Return [x, y] of the center of cell containing provided text 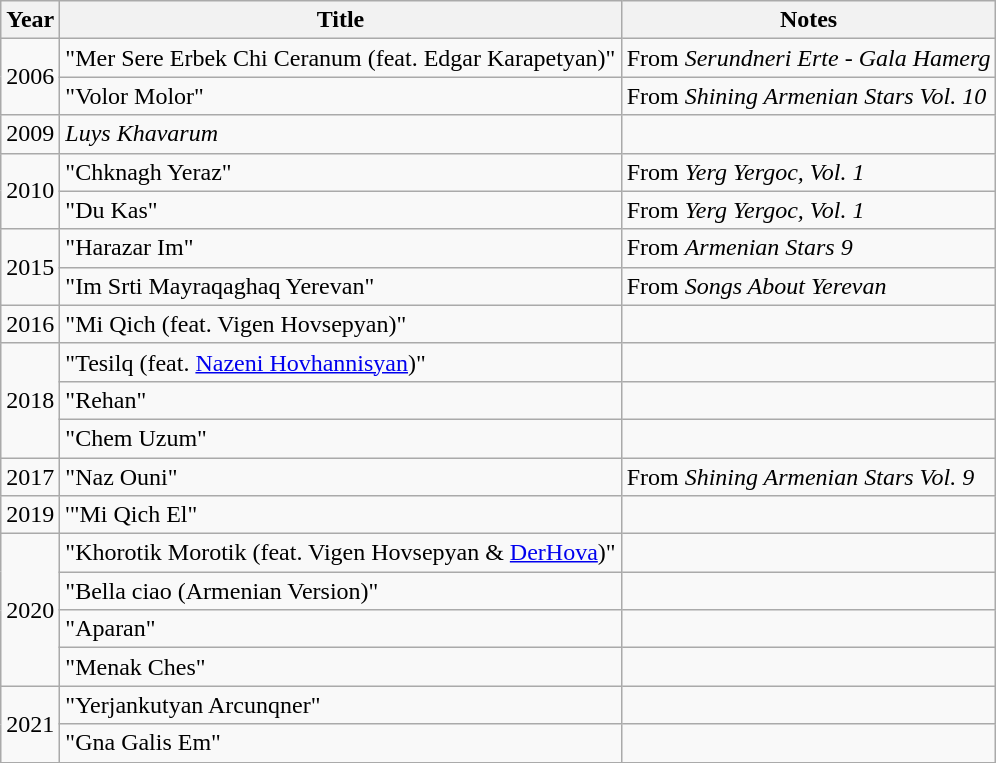
"Tesilq (feat. Nazeni Hovhannisyan)" [340, 362]
2015 [30, 267]
"Aparan" [340, 629]
"Naz Ouni" [340, 477]
From Shining Armenian Stars Vol. 9 [808, 477]
2018 [30, 400]
"Chem Uzum" [340, 438]
From Songs About Yerevan [808, 286]
"Im Srti Mayraqaghaq Yerevan" [340, 286]
2006 [30, 77]
"Menak Ches" [340, 667]
From Armenian Stars 9 [808, 248]
Title [340, 20]
"Mer Sere Erbek Chi Ceranum (feat. Edgar Karapetyan)" [340, 58]
2010 [30, 191]
Year [30, 20]
From Serundneri Erte - Gala Hamerg [808, 58]
"Mi Qich (feat. Vigen Hovsepyan)" [340, 324]
"Bella ciao (Armenian Version)" [340, 591]
2016 [30, 324]
Notes [808, 20]
"Rehan" [340, 400]
2019 [30, 515]
"Khorotik Morotik (feat. Vigen Hovsepyan & DerHova)" [340, 553]
From Shining Armenian Stars Vol. 10 [808, 96]
2021 [30, 724]
"Gna Galis Em" [340, 743]
"Du Kas" [340, 210]
"Harazar Im" [340, 248]
2020 [30, 610]
'"Mi Qich El" [340, 515]
Luys Khavarum [340, 134]
"Volor Molor" [340, 96]
2017 [30, 477]
"Chknagh Yeraz" [340, 172]
"Yerjankutyan Arcunqner" [340, 705]
2009 [30, 134]
